For the text-containing cell, return its midpoint in [X, Y] coordinate format. 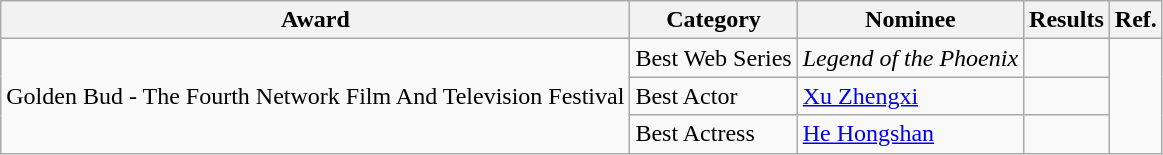
Best Web Series [714, 58]
Best Actor [714, 96]
Best Actress [714, 134]
Golden Bud - The Fourth Network Film And Television Festival [316, 96]
Results [1067, 20]
Category [714, 20]
Xu Zhengxi [910, 96]
Ref. [1136, 20]
Award [316, 20]
Legend of the Phoenix [910, 58]
Nominee [910, 20]
He Hongshan [910, 134]
